Provide the [x, y] coordinate of the cell's center where the given text is located.  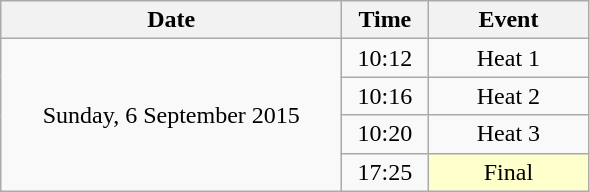
17:25 [385, 172]
Heat 2 [508, 96]
Heat 1 [508, 58]
10:16 [385, 96]
Event [508, 20]
10:12 [385, 58]
Time [385, 20]
10:20 [385, 134]
Final [508, 172]
Heat 3 [508, 134]
Date [172, 20]
Sunday, 6 September 2015 [172, 115]
